Return the (x, y) coordinate for the center point of the cell that contains the specified text.  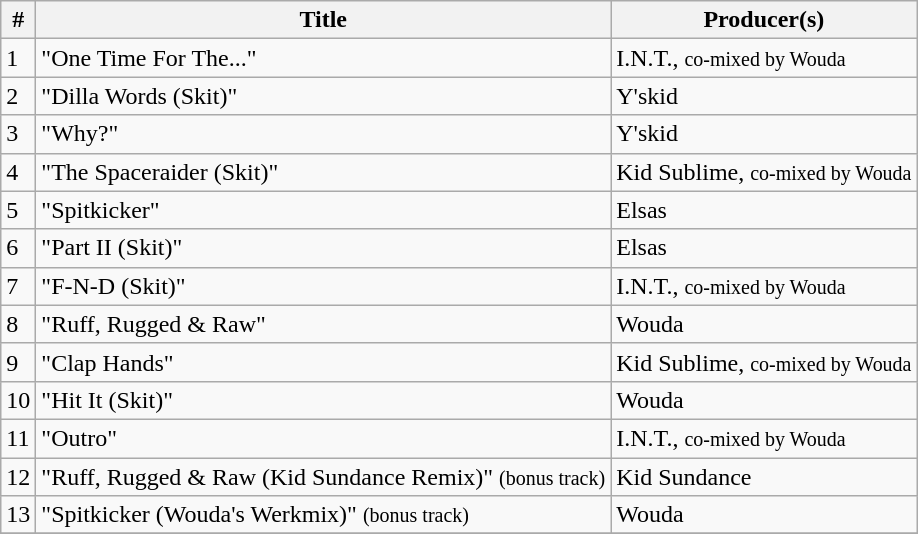
11 (18, 438)
"Ruff, Rugged & Raw (Kid Sundance Remix)" (bonus track) (324, 477)
"F-N-D (Skit)" (324, 286)
# (18, 20)
"Ruff, Rugged & Raw" (324, 324)
5 (18, 210)
10 (18, 400)
"Spitkicker (Wouda's Werkmix)" (bonus track) (324, 515)
9 (18, 362)
Kid Sundance (764, 477)
Title (324, 20)
"Part II (Skit)" (324, 248)
8 (18, 324)
"Why?" (324, 134)
3 (18, 134)
"The Spaceraider (Skit)" (324, 172)
"Clap Hands" (324, 362)
1 (18, 58)
"Spitkicker" (324, 210)
"Dilla Words (Skit)" (324, 96)
13 (18, 515)
12 (18, 477)
Producer(s) (764, 20)
7 (18, 286)
"Hit It (Skit)" (324, 400)
6 (18, 248)
"Outro" (324, 438)
2 (18, 96)
4 (18, 172)
"One Time For The..." (324, 58)
